Return the (X, Y) coordinate for the center point of the cell that contains the specified text.  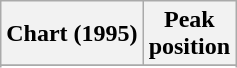
Chart (1995) (72, 34)
Peakposition (189, 34)
